Return the [x, y] coordinate for the center point of the cell that contains the specified text.  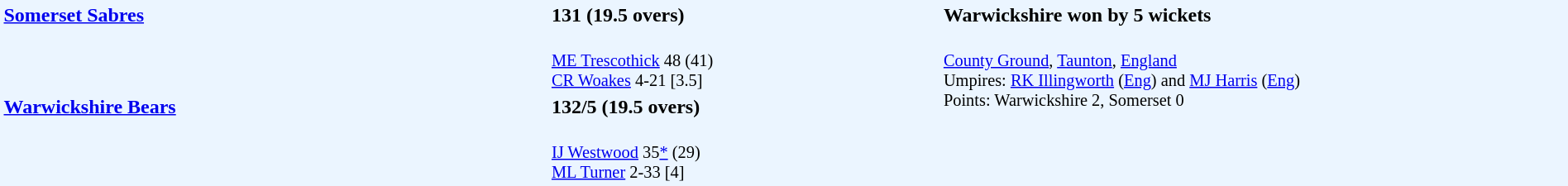
132/5 (19.5 overs) [744, 107]
County Ground, Taunton, England Umpires: RK Illingworth (Eng) and MJ Harris (Eng) Points: Warwickshire 2, Somerset 0 [1254, 107]
131 (19.5 overs) [744, 15]
ME Trescothick 48 (41) CR Woakes 4-21 [3.5] [744, 61]
Somerset Sabres [275, 47]
Warwickshire Bears [275, 139]
Warwickshire won by 5 wickets [1254, 15]
IJ Westwood 35* (29) ML Turner 2-33 [4] [744, 152]
